Locate the cell with the specified text and output its (x, y) center coordinate. 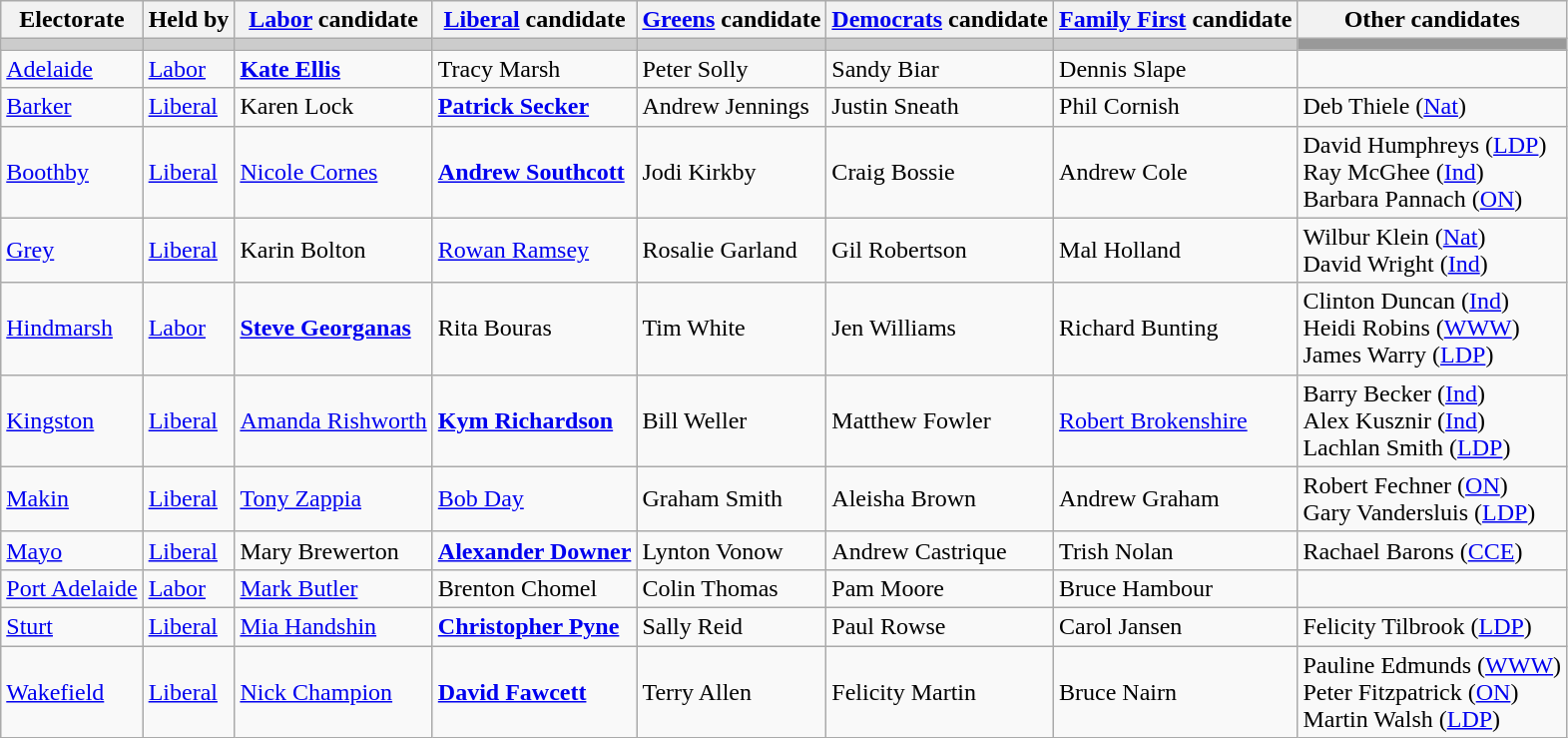
Aleisha Brown (940, 499)
Wakefield (72, 691)
Rita Bouras (535, 329)
Electorate (72, 20)
Andrew Cole (1176, 172)
Dennis Slape (1176, 69)
Rowan Ramsey (535, 250)
Wilbur Klein (Nat) David Wright (Ind) (1432, 250)
Kym Richardson (535, 420)
Amanda Rishworth (333, 420)
Port Adelaide (72, 588)
Deb Thiele (Nat) (1432, 107)
Alexander Downer (535, 550)
Robert Brokenshire (1176, 420)
Robert Fechner (ON) Gary Vandersluis (LDP) (1432, 499)
Pam Moore (940, 588)
Christopher Pyne (535, 626)
Held by (189, 20)
Hindmarsh (72, 329)
Barry Becker (Ind) Alex Kusznir (Ind) Lachlan Smith (LDP) (1432, 420)
Craig Bossie (940, 172)
Kingston (72, 420)
Family First candidate (1176, 20)
Bruce Hambour (1176, 588)
Rosalie Garland (732, 250)
Brenton Chomel (535, 588)
Felicity Martin (940, 691)
Grey (72, 250)
Nicole Cornes (333, 172)
Pauline Edmunds (WWW) Peter Fitzpatrick (ON) Martin Walsh (LDP) (1432, 691)
Andrew Jennings (732, 107)
Liberal candidate (535, 20)
Jen Williams (940, 329)
Sturt (72, 626)
Bob Day (535, 499)
Carol Jansen (1176, 626)
David Fawcett (535, 691)
Paul Rowse (940, 626)
Adelaide (72, 69)
Richard Bunting (1176, 329)
Tim White (732, 329)
Terry Allen (732, 691)
Democrats candidate (940, 20)
Kate Ellis (333, 69)
Other candidates (1432, 20)
Andrew Southcott (535, 172)
Graham Smith (732, 499)
Matthew Fowler (940, 420)
Felicity Tilbrook (LDP) (1432, 626)
Bruce Nairn (1176, 691)
Phil Cornish (1176, 107)
Karin Bolton (333, 250)
Mal Holland (1176, 250)
Gil Robertson (940, 250)
Nick Champion (333, 691)
Bill Weller (732, 420)
Patrick Secker (535, 107)
Makin (72, 499)
Tracy Marsh (535, 69)
Steve Georganas (333, 329)
Labor candidate (333, 20)
Peter Solly (732, 69)
Karen Lock (333, 107)
David Humphreys (LDP) Ray McGhee (Ind) Barbara Pannach (ON) (1432, 172)
Justin Sneath (940, 107)
Mary Brewerton (333, 550)
Barker (72, 107)
Tony Zappia (333, 499)
Sandy Biar (940, 69)
Trish Nolan (1176, 550)
Jodi Kirkby (732, 172)
Greens candidate (732, 20)
Lynton Vonow (732, 550)
Mayo (72, 550)
Andrew Graham (1176, 499)
Mark Butler (333, 588)
Mia Handshin (333, 626)
Sally Reid (732, 626)
Rachael Barons (CCE) (1432, 550)
Colin Thomas (732, 588)
Clinton Duncan (Ind) Heidi Robins (WWW) James Warry (LDP) (1432, 329)
Andrew Castrique (940, 550)
Boothby (72, 172)
